Identify which cell holds the provided text, then report its (X, Y) central coordinate. 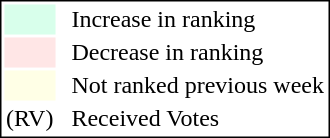
Increase in ranking (198, 19)
Decrease in ranking (198, 53)
(RV) (29, 119)
Not ranked previous week (198, 85)
Received Votes (198, 119)
